Find where the given text appears and provide that cell's center as [X, Y] coordinate. 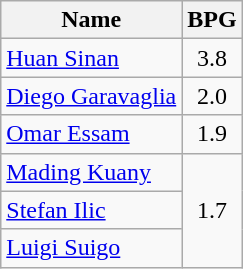
Name [92, 20]
3.8 [212, 58]
1.7 [212, 210]
BPG [212, 20]
Stefan Ilic [92, 210]
2.0 [212, 96]
Diego Garavaglia [92, 96]
Mading Kuany [92, 172]
Huan Sinan [92, 58]
Omar Essam [92, 134]
Luigi Suigo [92, 248]
1.9 [212, 134]
